Extract the (x, y) coordinate from the center of the cell holding the provided text.  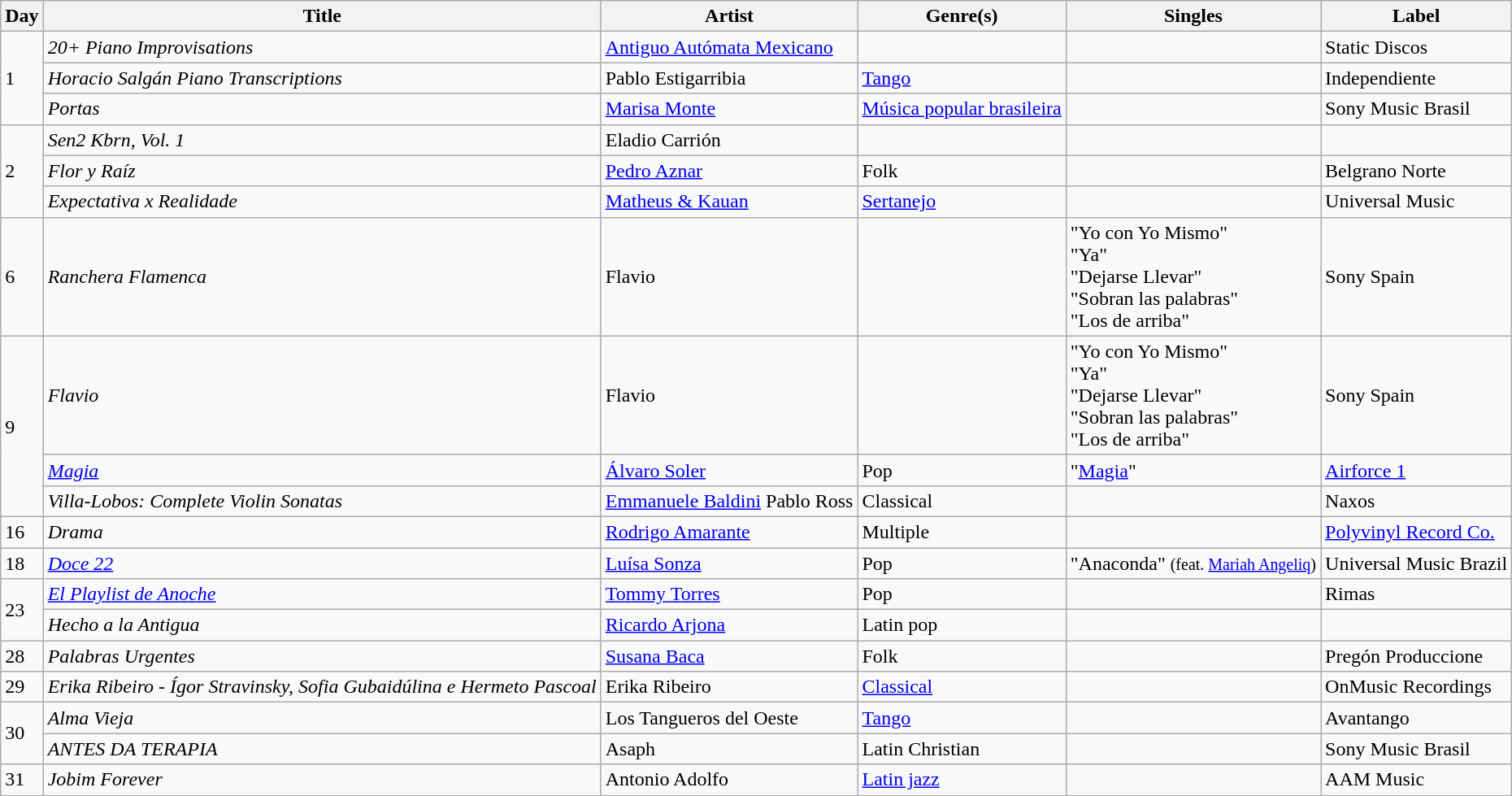
31 (22, 780)
Universal Music (1416, 202)
Latin pop (962, 625)
29 (22, 687)
Eladio Carrión (729, 140)
Avantango (1416, 718)
Portas (322, 109)
ANTES DA TERAPIA (322, 749)
Pedro Aznar (729, 171)
Los Tangueros del Oeste (729, 718)
Matheus & Kauan (729, 202)
1 (22, 78)
Pablo Estigarribia (729, 78)
Expectativa x Realidade (322, 202)
Belgrano Norte (1416, 171)
Villa-Lobos: Complete Violin Sonatas (322, 501)
Flor y Raíz (322, 171)
Polyvinyl Record Co. (1416, 532)
Airforce 1 (1416, 470)
OnMusic Recordings (1416, 687)
Static Discos (1416, 47)
6 (22, 276)
Drama (322, 532)
Música popular brasileira (962, 109)
Naxos (1416, 501)
Luísa Sonza (729, 563)
Sertanejo (962, 202)
9 (22, 426)
Tommy Torres (729, 594)
23 (22, 610)
Rimas (1416, 594)
30 (22, 733)
Ricardo Arjona (729, 625)
Erika Ribeiro (729, 687)
Marisa Monte (729, 109)
"Anaconda" (feat. Mariah Angeliq) (1193, 563)
Susana Baca (729, 656)
Pregón Produccione (1416, 656)
El Playlist de Anoche (322, 594)
Title (322, 16)
Magia (322, 470)
28 (22, 656)
Label (1416, 16)
Hecho a la Antigua (322, 625)
Álvaro Soler (729, 470)
Ranchera Flamenca (322, 276)
2 (22, 171)
Alma Vieja (322, 718)
Independiente (1416, 78)
18 (22, 563)
Singles (1193, 16)
Latin jazz (962, 780)
Sen2 Kbrn, Vol. 1 (322, 140)
Palabras Urgentes (322, 656)
20+ Piano Improvisations (322, 47)
Genre(s) (962, 16)
Horacio Salgán Piano Transcriptions (322, 78)
16 (22, 532)
Artist (729, 16)
Antiguo Autómata Mexicano (729, 47)
Universal Music Brazil (1416, 563)
Day (22, 16)
AAM Music (1416, 780)
Antonio Adolfo (729, 780)
Doce 22 (322, 563)
Asaph (729, 749)
Multiple (962, 532)
Jobim Forever (322, 780)
Emmanuele Baldini Pablo Ross (729, 501)
"Magia" (1193, 470)
Erika Ribeiro - Ígor Stravinsky, Sofia Gubaidúlina e Hermeto Pascoal (322, 687)
Rodrigo Amarante (729, 532)
Latin Christian (962, 749)
